For the text-containing cell, return its midpoint in (X, Y) coordinate format. 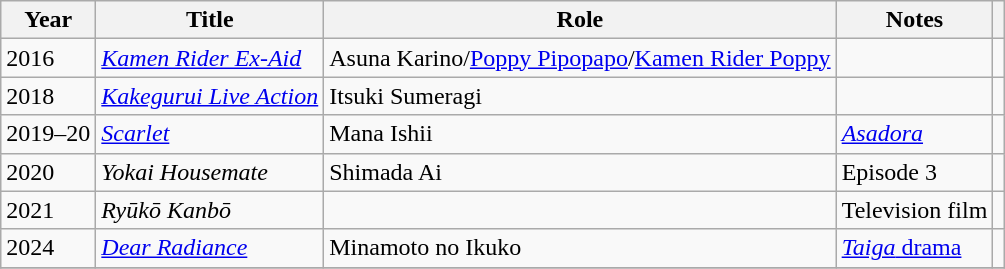
Year (48, 20)
2024 (48, 248)
Yokai Housemate (210, 172)
2019–20 (48, 134)
Taiga drama (914, 248)
Episode 3 (914, 172)
2018 (48, 96)
Notes (914, 20)
Itsuki Sumeragi (580, 96)
Television film (914, 210)
2020 (48, 172)
Minamoto no Ikuko (580, 248)
Kakegurui Live Action (210, 96)
Shimada Ai (580, 172)
Ryūkō Kanbō (210, 210)
2016 (48, 58)
Dear Radiance (210, 248)
Mana Ishii (580, 134)
2021 (48, 210)
Title (210, 20)
Asuna Karino/Poppy Pipopapo/Kamen Rider Poppy (580, 58)
Scarlet (210, 134)
Kamen Rider Ex-Aid (210, 58)
Asadora (914, 134)
Role (580, 20)
